Return the [x, y] coordinate for the center point of the cell that contains the specified text.  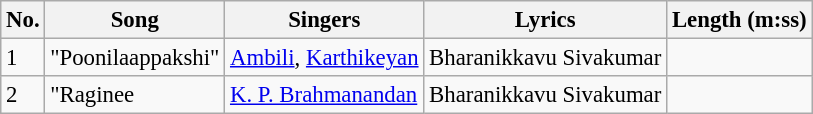
Lyrics [546, 20]
No. [23, 20]
Song [135, 20]
"Poonilaappakshi" [135, 58]
2 [23, 95]
Singers [324, 20]
Ambili, Karthikeyan [324, 58]
1 [23, 58]
Length (m:ss) [740, 20]
"Raginee [135, 95]
K. P. Brahmanandan [324, 95]
